Return (X, Y) of the center of cell containing provided text 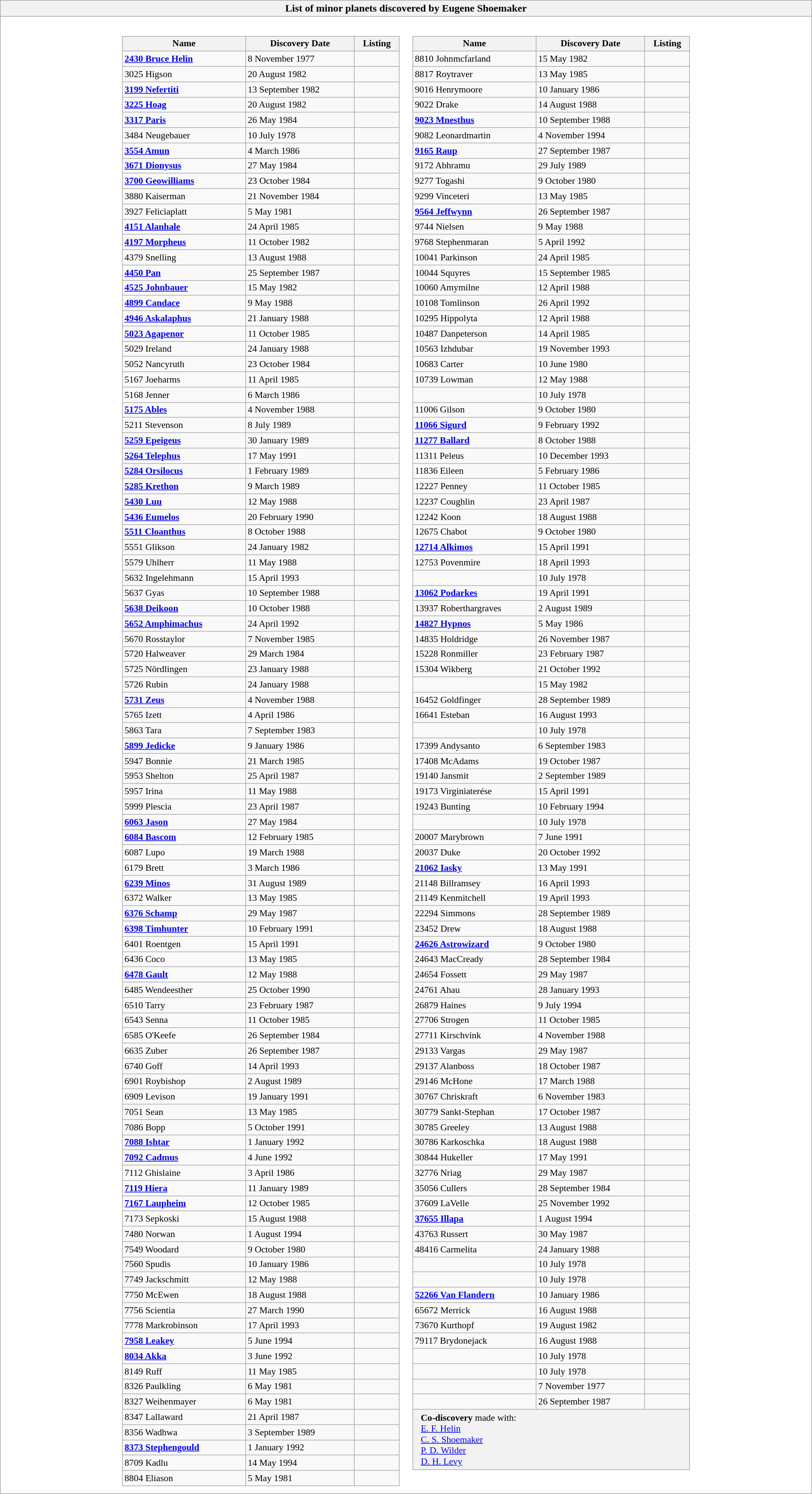
25 October 1990 (300, 990)
14 April 1993 (300, 1066)
65672 Merrick (475, 1310)
8 July 1989 (300, 425)
5632 Ingelehmann (184, 578)
5430 Luu (184, 502)
5551 Glikson (184, 547)
30 January 1989 (300, 440)
27 March 1990 (300, 1310)
29 July 1989 (591, 166)
26 September 1984 (300, 1036)
6635 Zuber (184, 1051)
7958 Leakey (184, 1341)
23452 Drew (475, 929)
21 April 1987 (300, 1417)
6740 Goff (184, 1066)
19 November 1993 (591, 349)
6436 Coco (184, 959)
21062 Iasky (475, 868)
4525 Johnbauer (184, 288)
17 October 1987 (591, 1112)
9744 Nielsen (475, 227)
5863 Tara (184, 730)
30844 Hukeller (475, 1158)
6376 Schamp (184, 914)
10044 Squyres (475, 272)
3225 Hoag (184, 105)
4450 Pan (184, 272)
5726 Rubin (184, 684)
11006 Gilson (475, 410)
9 March 1989 (300, 486)
4 April 1986 (300, 715)
17408 McAdams (475, 761)
6063 Jason (184, 822)
30779 Sankt-Stephan (475, 1112)
4946 Askalaphus (184, 318)
5264 Telephus (184, 456)
2430 Bruce Helin (184, 59)
6510 Tarry (184, 1005)
3 September 1989 (300, 1432)
9 January 1986 (300, 746)
52266 Van Flandern (475, 1295)
5 February 1986 (591, 471)
19 August 1982 (591, 1326)
5652 Amphimachus (184, 624)
26 May 1984 (300, 120)
List of minor planets discovered by Eugene Shoemaker (406, 9)
7173 Sepkoski (184, 1219)
19 April 1991 (591, 593)
22294 Simmons (475, 914)
10060 Amymilne (475, 288)
29146 McHone (475, 1082)
8373 Stephengould (184, 1448)
6084 Bascom (184, 837)
3484 Neugebauer (184, 135)
30786 Karkoschka (475, 1142)
35056 Cullers (475, 1188)
5720 Halweaver (184, 654)
21 January 1988 (300, 318)
16 April 1993 (591, 883)
7749 Jackschmitt (184, 1280)
4151 Alanhale (184, 227)
7112 Ghislaine (184, 1173)
18 April 1993 (591, 562)
10 February 1991 (300, 929)
7560 Spudis (184, 1264)
30785 Greeley (475, 1127)
17 March 1988 (591, 1082)
11311 Peleus (475, 456)
6401 Roentgen (184, 944)
29 March 1984 (300, 654)
79117 Brydonejack (475, 1341)
15228 Ronmiller (475, 654)
Co-discovery made with: E. F. Helin C. S. Shoemaker P. D. Wilder D. H. Levy (551, 1439)
25 November 1992 (591, 1204)
5511 Cloanthus (184, 532)
9172 Abhramu (475, 166)
13 September 1982 (300, 90)
12753 Povenmire (475, 562)
19 October 1987 (591, 761)
8326 Paulkling (184, 1386)
5899 Jedicke (184, 746)
3199 Nefertiti (184, 90)
7086 Bopp (184, 1127)
7092 Cadmus (184, 1158)
7 November 1977 (591, 1386)
25 April 1987 (300, 776)
5 June 1994 (300, 1341)
11 October 1982 (300, 242)
4899 Candace (184, 303)
28 January 1993 (591, 990)
10563 Izhdubar (475, 349)
5436 Eumelos (184, 517)
9564 Jeffwynn (475, 212)
21149 Kenmitchell (475, 898)
14 August 1988 (591, 105)
13937 Roberthargraves (475, 608)
14 May 1994 (300, 1463)
29133 Vargas (475, 1051)
19243 Bunting (475, 807)
8034 Akka (184, 1356)
21 October 1992 (591, 669)
24626 Astrowizard (475, 944)
6239 Minos (184, 883)
11066 Sigurd (475, 425)
27711 Kirschvink (475, 1036)
19 March 1988 (300, 852)
11 May 1985 (300, 1371)
8817 Roytraver (475, 74)
24761 Ahau (475, 990)
5953 Shelton (184, 776)
20 October 1992 (591, 852)
5052 Nancyruth (184, 364)
7167 Laupheim (184, 1204)
10 June 1980 (591, 364)
9016 Henrymoore (475, 90)
37609 LaVelle (475, 1204)
20037 Duke (475, 852)
10683 Carter (475, 364)
26 April 1992 (591, 303)
10739 Lowman (475, 379)
17399 Andysanto (475, 746)
19 April 1993 (591, 898)
5 October 1991 (300, 1127)
12675 Chabot (475, 532)
32776 Nriag (475, 1173)
6585 O'Keefe (184, 1036)
6543 Senna (184, 1020)
4 March 1986 (300, 150)
10 December 1993 (591, 456)
8709 Kadlu (184, 1463)
14827 Hypnos (475, 624)
5023 Agapenor (184, 334)
3 April 1986 (300, 1173)
6 March 1986 (300, 394)
7088 Ishtar (184, 1142)
9277 Togashi (475, 181)
17 April 1993 (300, 1326)
48416 Carmelita (475, 1249)
4379 Snelling (184, 257)
9022 Drake (475, 105)
27 September 1987 (591, 150)
15 April 1993 (300, 578)
5637 Gyas (184, 593)
11 January 1989 (300, 1188)
12237 Coughlin (475, 502)
18 October 1987 (591, 1066)
14 April 1985 (591, 334)
15304 Wikberg (475, 669)
43763 Russert (475, 1234)
8327 Weihenmayer (184, 1402)
8 November 1977 (300, 59)
10041 Parkinson (475, 257)
10 October 1988 (300, 608)
9165 Raup (475, 150)
7 June 1991 (591, 837)
10487 Danpeterson (475, 334)
30767 Chriskraft (475, 1097)
3700 Geowilliams (184, 181)
29137 Alanboss (475, 1066)
15 August 1988 (300, 1219)
5029 Ireland (184, 349)
11836 Eileen (475, 471)
24654 Fossett (475, 974)
3554 Amun (184, 150)
7480 Norwan (184, 1234)
9768 Stephenmaran (475, 242)
5670 Rosstaylor (184, 639)
4197 Morpheus (184, 242)
6372 Walker (184, 898)
8356 Wadhwa (184, 1432)
4 November 1994 (591, 135)
73670 Kurthopf (475, 1326)
5947 Bonnie (184, 761)
6 November 1983 (591, 1097)
1 February 1989 (300, 471)
7778 Markrobinson (184, 1326)
5211 Stevenson (184, 425)
8149 Ruff (184, 1371)
20 February 1990 (300, 517)
10108 Tomlinson (475, 303)
37655 Illapa (475, 1219)
14835 Holdridge (475, 639)
5638 Deikoon (184, 608)
6901 Roybishop (184, 1082)
30 May 1987 (591, 1234)
19140 Jansmit (475, 776)
6485 Wendeesther (184, 990)
2 September 1989 (591, 776)
24 January 1982 (300, 547)
6398 Timhunter (184, 929)
27706 Strogen (475, 1020)
21 November 1984 (300, 196)
16452 Goldfinger (475, 700)
6909 Levison (184, 1097)
5 May 1986 (591, 624)
5731 Zeus (184, 700)
5957 Irina (184, 792)
7549 Woodard (184, 1249)
25 September 1987 (300, 272)
5579 Uhlherr (184, 562)
23 January 1988 (300, 669)
16641 Esteban (475, 715)
7756 Scientia (184, 1310)
5284 Orsilocus (184, 471)
5999 Plescia (184, 807)
5167 Joeharms (184, 379)
5725 Nördlingen (184, 669)
13 May 1991 (591, 868)
13062 Podarkes (475, 593)
6 September 1983 (591, 746)
9082 Leonardmartin (475, 135)
19 January 1991 (300, 1097)
9 July 1994 (591, 1005)
8347 Lallaward (184, 1417)
19173 Virginiaterése (475, 792)
12 October 1985 (300, 1204)
31 August 1989 (300, 883)
9 February 1992 (591, 425)
26 November 1987 (591, 639)
21 March 1985 (300, 761)
16 August 1993 (591, 715)
20007 Marybrown (475, 837)
7750 McEwen (184, 1295)
24 April 1992 (300, 624)
3671 Dionysus (184, 166)
12714 Alkimos (475, 547)
8810 Johnmcfarland (475, 59)
24643 MacCready (475, 959)
3 March 1986 (300, 868)
10 February 1994 (591, 807)
5285 Krethon (184, 486)
11 April 1985 (300, 379)
11277 Ballard (475, 440)
10295 Hippolyta (475, 318)
7051 Sean (184, 1112)
6179 Brett (184, 868)
8804 Eliason (184, 1478)
6087 Lupo (184, 852)
3317 Paris (184, 120)
6478 Gault (184, 974)
9299 Vinceteri (475, 196)
26879 Haines (475, 1005)
7 September 1983 (300, 730)
3880 Kaiserman (184, 196)
12227 Penney (475, 486)
4 June 1992 (300, 1158)
5259 Epeigeus (184, 440)
12242 Koon (475, 517)
15 September 1985 (591, 272)
5175 Ables (184, 410)
5 April 1992 (591, 242)
7119 Hiera (184, 1188)
7 November 1985 (300, 639)
3 June 1992 (300, 1356)
3927 Feliciaplatt (184, 212)
12 February 1985 (300, 837)
5765 Izett (184, 715)
5168 Jenner (184, 394)
21148 Billramsey (475, 883)
3025 Higson (184, 74)
9023 Mnesthus (475, 120)
